Return the [X, Y] coordinate for the center point of the cell that contains the specified text.  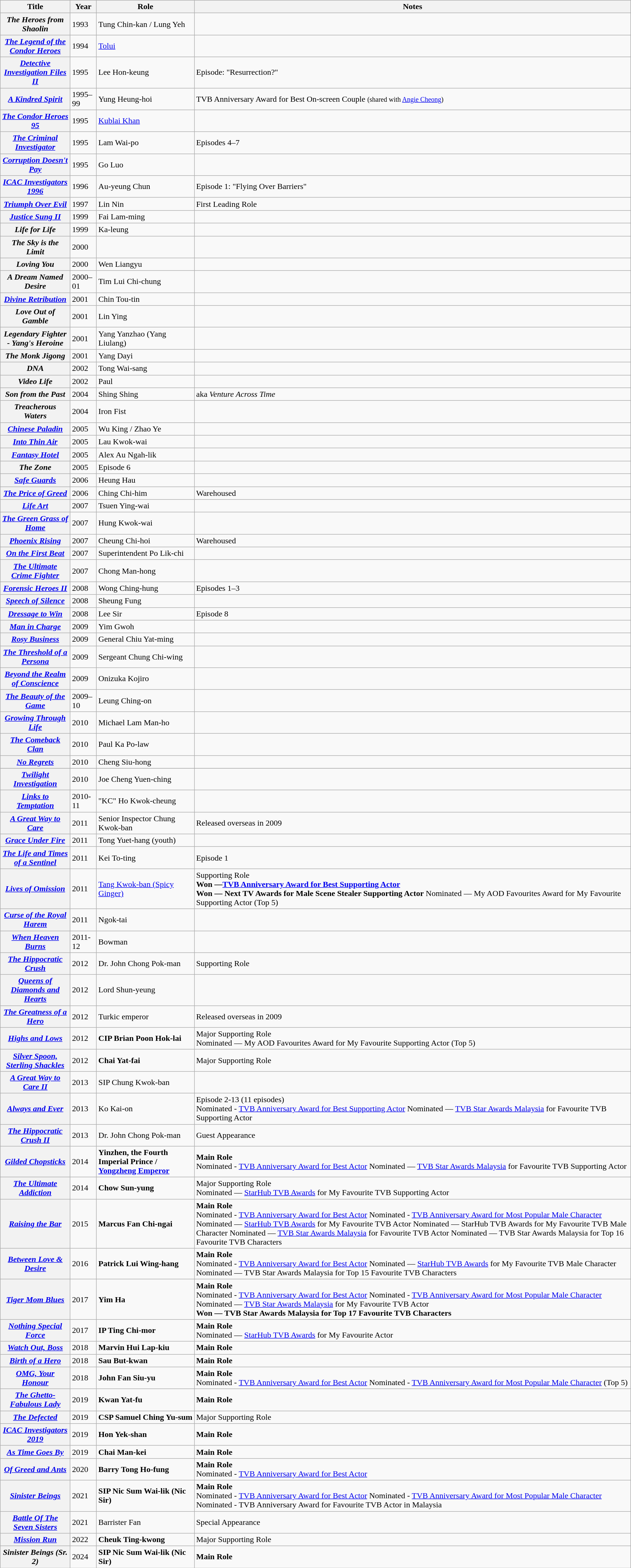
Kublai Khan [145, 121]
Wen Liangyu [145, 264]
Cheung Chi-hoi [145, 541]
Superintendent Po Lik-chi [145, 553]
Life for Life [35, 229]
SIP Chung Kwok-ban [145, 1082]
Kei To-ting [145, 858]
Episode 6 [145, 467]
The Zone [35, 467]
Of Greed and Ants [35, 1469]
Lin Ying [145, 317]
Kwan Yat-fu [145, 1400]
Son from the Past [35, 394]
1993 [83, 24]
Episode 8 [413, 614]
Queens of Diamonds and Hearts [35, 990]
OMG, Your Honour [35, 1378]
Michael Lam Man-ho [145, 722]
Sau But-kwan [145, 1361]
Ko Kai-on [145, 1109]
Chin Tou-tin [145, 299]
Marvin Hui Lap-kiu [145, 1348]
2010-11 [83, 801]
Detective Investigation Files II [35, 72]
On the First Beat [35, 553]
1997 [83, 204]
Beyond the Realm of Conscience [35, 678]
The Criminal Investigator [35, 143]
CIP Brian Poon Hok-lai [145, 1038]
Heung Hau [145, 480]
The Legend of the Condor Heroes [35, 46]
Corruption Doesn't Pay [35, 164]
Lives of Omission [35, 889]
Watch Out, Boss [35, 1348]
Lin Nin [145, 204]
Ngok-tai [145, 920]
Fantasy Hotel [35, 454]
A Dream Named Desire [35, 282]
Sheung Fung [145, 601]
Leung Ching-on [145, 701]
When Heaven Burns [35, 942]
John Fan Siu-yu [145, 1378]
Episodes 4–7 [413, 143]
Yim Gwoh [145, 627]
Tang Kwok-ban (Spicy Ginger) [145, 889]
Marcus Fan Chi-ngai [145, 1224]
Role [145, 7]
The Price of Greed [35, 493]
The Condor Heroes 95 [35, 121]
2024 [83, 1557]
DNA [35, 369]
The Monk Jigong [35, 356]
The Threshold of a Persona [35, 657]
Links to Temptation [35, 801]
Silver Spoon, Sterling Shackles [35, 1060]
Guest Appearance [413, 1135]
Fai Lam-ming [145, 217]
Safe Guards [35, 480]
The Heroes from Shaolin [35, 24]
Alex Au Ngah-lik [145, 454]
Mission Run [35, 1540]
Curse of the Royal Harem [35, 920]
Justice Sung II [35, 217]
aka Venture Across Time [413, 394]
The Life and Times of a Sentinel [35, 858]
Barry Tong Ho-fung [145, 1469]
Sergeant Chung Chi-wing [145, 657]
A Great Way to Care [35, 823]
Sinister Beings (Sr. 2) [35, 1557]
Onizuka Kojiro [145, 678]
Legendary Fighter - Yang's Heroine [35, 338]
Title [35, 7]
General Chiu Yat-ming [145, 639]
The Ultimate Crime Fighter [35, 571]
Grace Under Fire [35, 840]
Tiger Mom Blues [35, 1300]
Lam Wai-po [145, 143]
Episodes 1–3 [413, 588]
Sinister Beings [35, 1496]
Tong Wai-sang [145, 369]
1996 [83, 187]
Tim Lui Chi-chung [145, 282]
Ka-leung [145, 229]
Paul [145, 381]
The Greatness of a Hero [35, 1017]
Birth of a Hero [35, 1361]
The Green Grass of Home [35, 523]
Always and Ever [35, 1109]
Tsuen Ying-wai [145, 506]
Bowman [145, 942]
Video Life [35, 381]
"KC" Ho Kwok-cheung [145, 801]
The Hippocratic Crush [35, 963]
2022 [83, 1540]
2020 [83, 1469]
Highs and Lows [35, 1038]
2011-12 [83, 942]
Growing Through Life [35, 722]
Notes [413, 7]
2009–10 [83, 701]
A Kindred Spirit [35, 99]
First Leading Role [413, 204]
2016 [83, 1264]
Yang Yanzhao (Yang Liulang) [145, 338]
Episode 1 [413, 858]
The Comeback Clan [35, 744]
Ching Chi-him [145, 493]
The Beauty of the Game [35, 701]
Dressage to Win [35, 614]
Phoenix Rising [35, 541]
Patrick Lui Wing-hang [145, 1264]
Tolui [145, 46]
Iron Fist [145, 412]
2015 [83, 1224]
Cheng Siu-hong [145, 762]
Gilded Chopsticks [35, 1162]
Main Role Nominated - TVB Anniversary Award for Best Actor Nominated — TVB Star Awards Malaysia for Favourite TVB Supporting Actor [413, 1162]
Turkic emperor [145, 1017]
Episode: "Resurrection?" [413, 72]
Go Luo [145, 164]
Loving You [35, 264]
As Time Goes By [35, 1452]
Wong Ching-hung [145, 588]
Yinzhen, the Fourth Imperial Prince / Yongzheng Emperor [145, 1162]
ICAC Investigators 1996 [35, 187]
CSP Samuel Ching Yu-sum [145, 1417]
Senior Inspector Chung Kwok-ban [145, 823]
Divine Retribution [35, 299]
The Sky is the Limit [35, 247]
The Defected [35, 1417]
Hon Yek-shan [145, 1434]
No Regrets [35, 762]
1995–99 [83, 99]
Lee Hon-keung [145, 72]
The Ultimate Addiction [35, 1188]
ICAC Investigators 2019 [35, 1434]
Main Role Nominated - TVB Anniversary Award for Best Actor [413, 1469]
Main Role Nominated — StarHub TVB Awards for My Favourite Actor [413, 1331]
Raising the Bar [35, 1224]
Triumph Over Evil [35, 204]
Hung Kwok-wai [145, 523]
Wu King / Zhao Ye [145, 429]
Yang Dayi [145, 356]
Life Art [35, 506]
Episode 1: "Flying Over Barriers" [413, 187]
Lord Shun-yeung [145, 990]
Paul Ka Po-law [145, 744]
Barrister Fan [145, 1522]
Tong Yuet-hang (youth) [145, 840]
1994 [83, 46]
Into Thin Air [35, 442]
Joe Cheng Yuen-ching [145, 779]
Chai Man-kei [145, 1452]
Yung Heung-hoi [145, 99]
Forensic Heroes II [35, 588]
Battle Of The Seven Sisters [35, 1522]
Special Appearance [413, 1522]
The Hippocratic Crush II [35, 1135]
Chong Man-hong [145, 571]
2000–01 [83, 282]
Chow Sun-yung [145, 1188]
Cheuk Ting-kwong [145, 1540]
Yim Ha [145, 1300]
Treacherous Waters [35, 412]
Year [83, 7]
The Ghetto-Fabulous Lady [35, 1400]
Au-yeung Chun [145, 187]
Nothing Special Force [35, 1331]
Lee Sir [145, 614]
Chinese Paladin [35, 429]
IP Ting Chi-mor [145, 1331]
Major Supporting RoleNominated — My AOD Favourites Award for My Favourite Supporting Actor (Top 5) [413, 1038]
Tung Chin-kan / Lung Yeh [145, 24]
Speech of Silence [35, 601]
TVB Anniversary Award for Best On-screen Couple (shared with Angie Cheong) [413, 99]
A Great Way to Care II [35, 1082]
Rosy Business [35, 639]
Supporting Role [413, 963]
Chai Yat-fai [145, 1060]
Twilight Investigation [35, 779]
Major Supporting RoleNominated — StarHub TVB Awards for My Favourite TVB Supporting Actor [413, 1188]
Shing Shing [145, 394]
Lau Kwok-wai [145, 442]
Between Love & Desire [35, 1264]
Man in Charge [35, 627]
Main Role Nominated - TVB Anniversary Award for Best Actor Nominated - TVB Anniversary Award for Most Popular Male Character (Top 5) [413, 1378]
Love Out of Gamble [35, 317]
